Identify which cell holds the provided text, then report its [X, Y] central coordinate. 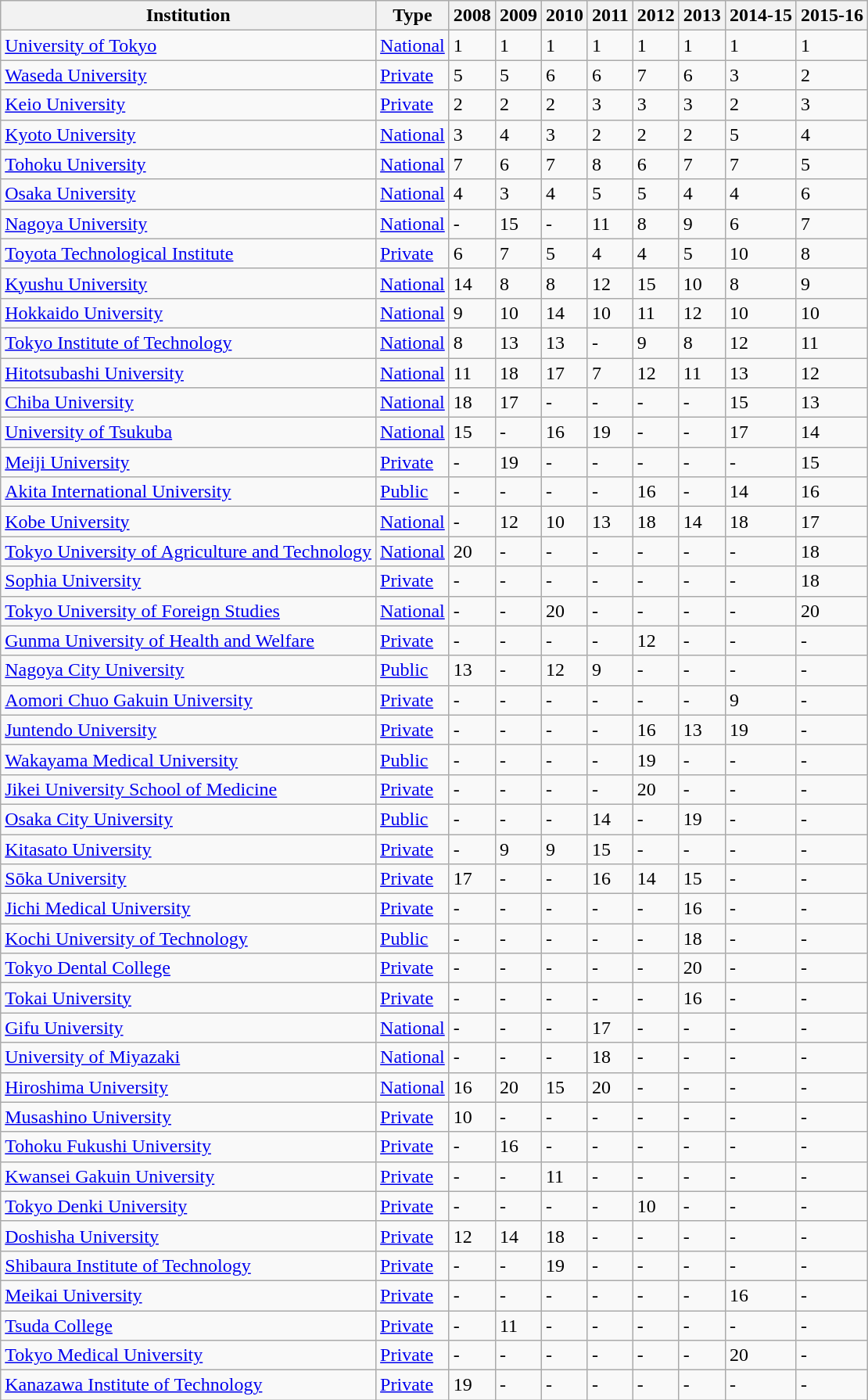
Hokkaido University [188, 313]
Tohoku Fukushi University [188, 1147]
Wakayama Medical University [188, 759]
2015-16 [832, 16]
University of Tsukuba [188, 433]
2009 [518, 16]
Sōka University [188, 879]
Institution [188, 16]
Kitasato University [188, 849]
Toyota Technological Institute [188, 253]
Meiji University [188, 462]
Aomori Chuo Gakuin University [188, 700]
Jikei University School of Medicine [188, 789]
Sophia University [188, 581]
2013 [702, 16]
Tokyo University of Agriculture and Technology [188, 551]
Tokyo Dental College [188, 968]
Doshisha University [188, 1236]
Juntendo University [188, 730]
Kyoto University [188, 135]
Meikai University [188, 1295]
Tohoku University [188, 164]
Musashino University [188, 1117]
Tokyo University of Foreign Studies [188, 611]
Jichi Medical University [188, 909]
Kochi University of Technology [188, 939]
Waseda University [188, 75]
2012 [655, 16]
Kanazawa Institute of Technology [188, 1385]
Hitotsubashi University [188, 373]
2010 [565, 16]
2011 [610, 16]
Kobe University [188, 522]
University of Tokyo [188, 45]
Tokyo Denki University [188, 1206]
2014-15 [760, 16]
Tsuda College [188, 1326]
Tokyo Institute of Technology [188, 343]
Hiroshima University [188, 1087]
Osaka University [188, 194]
Gifu University [188, 1028]
Tokyo Medical University [188, 1355]
University of Miyazaki [188, 1057]
Type [413, 16]
Keio University [188, 105]
Akita International University [188, 492]
Kyushu University [188, 283]
Kwansei Gakuin University [188, 1176]
Tokai University [188, 998]
Nagoya City University [188, 670]
2008 [472, 16]
Shibaura Institute of Technology [188, 1265]
Nagoya University [188, 224]
Osaka City University [188, 819]
Chiba University [188, 403]
Gunma University of Health and Welfare [188, 641]
